Determine the (X, Y) coordinate at the center of the cell enclosing the given text.  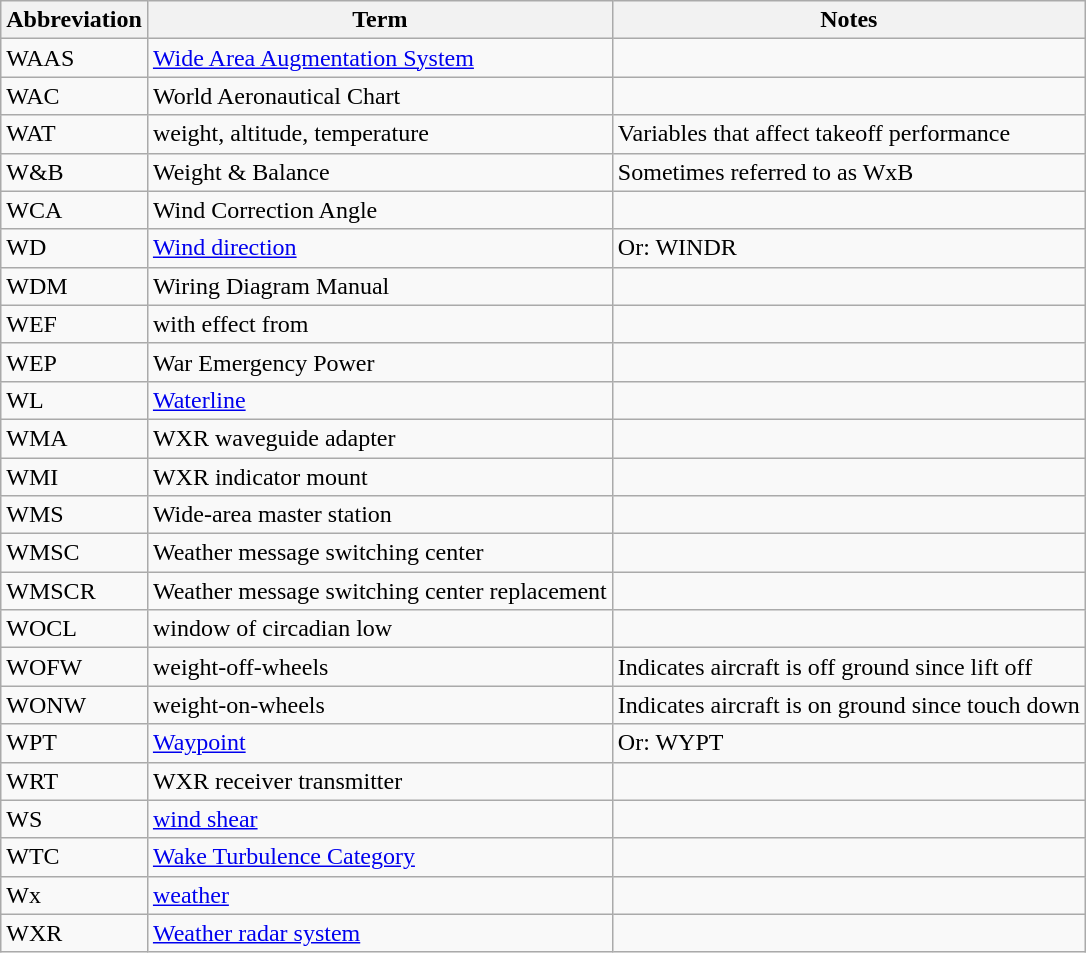
WTC (74, 857)
WMSC (74, 553)
WAAS (74, 58)
WMSCR (74, 591)
Notes (848, 20)
Waypoint (380, 743)
WAC (74, 96)
WONW (74, 705)
Abbreviation (74, 20)
W&B (74, 172)
Wide-area master station (380, 515)
Weather radar system (380, 933)
WRT (74, 781)
with effect from (380, 324)
Weather message switching center (380, 553)
Term (380, 20)
WL (74, 400)
weight-on-wheels (380, 705)
weather (380, 895)
World Aeronautical Chart (380, 96)
War Emergency Power (380, 362)
weight, altitude, temperature (380, 134)
WMA (74, 438)
Variables that affect takeoff performance (848, 134)
Waterline (380, 400)
WD (74, 248)
WXR (74, 933)
weight-off-wheels (380, 667)
WMI (74, 477)
Indicates aircraft is on ground since touch down (848, 705)
Sometimes referred to as WxB (848, 172)
Wiring Diagram Manual (380, 286)
Or: WYPT (848, 743)
Wake Turbulence Category (380, 857)
window of circadian low (380, 629)
WPT (74, 743)
WOCL (74, 629)
WCA (74, 210)
Weight & Balance (380, 172)
WXR waveguide adapter (380, 438)
WEF (74, 324)
Wind direction (380, 248)
WAT (74, 134)
WS (74, 819)
Indicates aircraft is off ground since lift off (848, 667)
Wind Correction Angle (380, 210)
WOFW (74, 667)
WXR receiver transmitter (380, 781)
wind shear (380, 819)
WMS (74, 515)
Wide Area Augmentation System (380, 58)
WXR indicator mount (380, 477)
Or: WINDR (848, 248)
Weather message switching center replacement (380, 591)
Wx (74, 895)
WDM (74, 286)
WEP (74, 362)
